Search for the cell housing the specified text and yield its (X, Y) center coordinate. 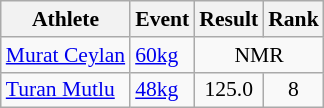
NMR (258, 55)
8 (294, 90)
Rank (294, 19)
60kg (162, 55)
Murat Ceylan (66, 55)
Result (228, 19)
125.0 (228, 90)
Event (162, 19)
Turan Mutlu (66, 90)
Athlete (66, 19)
48kg (162, 90)
